Search for the cell housing the specified text and yield its (x, y) center coordinate. 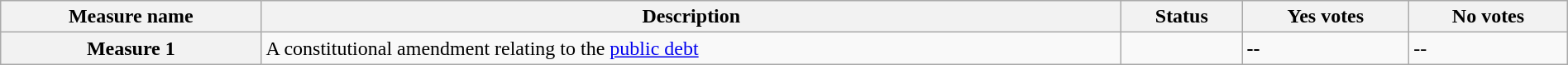
Yes votes (1326, 17)
Status (1182, 17)
Measure 1 (131, 48)
Measure name (131, 17)
Description (691, 17)
No votes (1489, 17)
A constitutional amendment relating to the public debt (691, 48)
